Extract the [x, y] coordinate from the center of the cell holding the provided text.  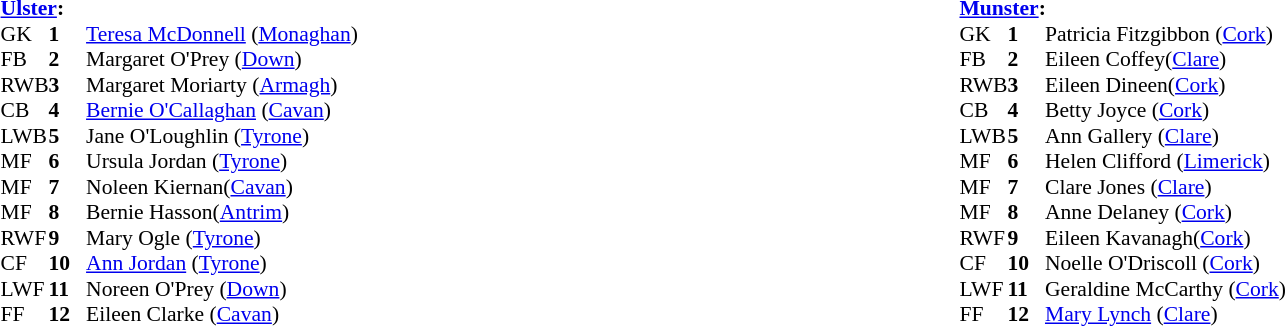
Margaret Moriarty (Armagh) [222, 85]
Ann Jordan (Tyrone) [222, 263]
Bernie O'Callaghan (Cavan) [222, 111]
Ursula Jordan (Tyrone) [222, 161]
Teresa McDonnell (Monaghan) [222, 34]
Mary Ogle (Tyrone) [222, 238]
Jane O'Loughlin (Tyrone) [222, 136]
Noreen O'Prey (Down) [222, 289]
Bernie Hasson(Antrim) [222, 213]
Margaret O'Prey (Down) [222, 59]
Noleen Kiernan(Cavan) [222, 187]
